Provide the (X, Y) coordinate of the cell's center where the given text is located.  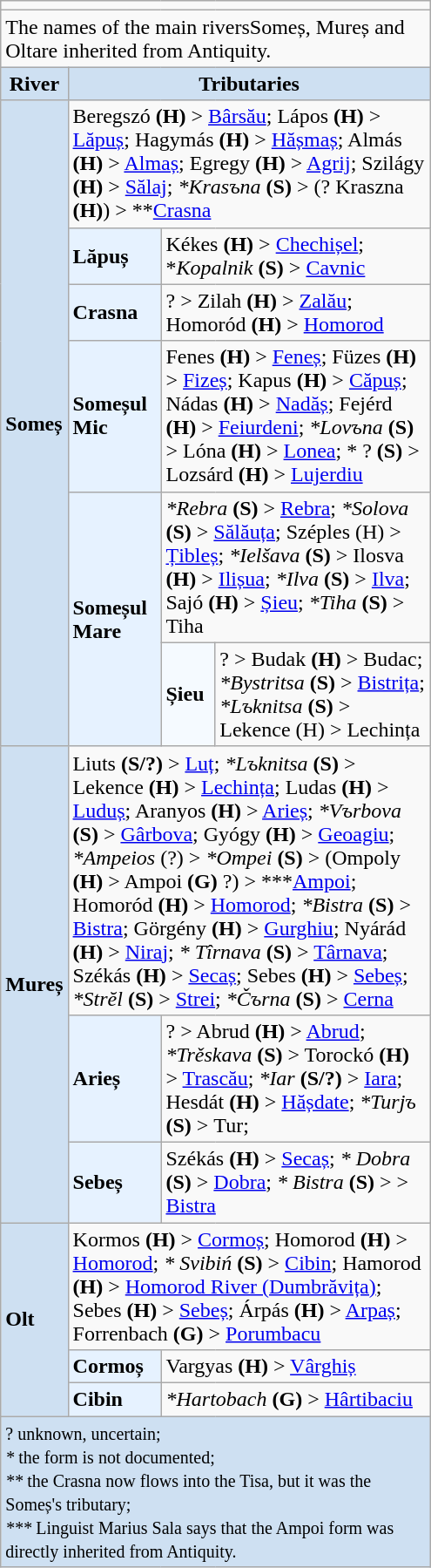
Tributaries (249, 84)
The names of the main riversSomeș, Mureș and Oltare inherited from Antiquity. (216, 38)
River (35, 84)
Székás (H) > Secaș; * Dobra (S) > Dobra; * Bistra (S) > > Bistra (296, 1182)
Someșul Mare (115, 619)
Arieș (115, 1078)
Crasna (115, 312)
Lăpuș (115, 256)
? > Budak (H) > Budac; *Bystritsa (S) > Bistrița; *Lъknitsa (S) > Lekence (H) > Lechința (322, 694)
Someșul Mic (115, 417)
Someș (35, 424)
Olt (35, 1319)
Cormoș (115, 1367)
? > Zilah (H) > Zalău; Homoród (H) > Homorod (296, 312)
Cibin (115, 1400)
Șieu (188, 694)
*Hartobach (G) > Hârtibaciu (296, 1400)
Vargyas (H) > Vârghiș (296, 1367)
Mureș (35, 984)
? > Abrud (H) > Abrud; *Trěskava (S) > Torockó (H) > Trascău; *Iar (S/?) > Iara; Hesdát (H) > Hășdate; *Turjъ (S) > Tur; (296, 1078)
Sebeș (115, 1182)
Kékes (H) > Chechișel; *Kopalnik (S) > Cavnic (296, 256)
